For the text-containing cell, return its midpoint in (X, Y) coordinate format. 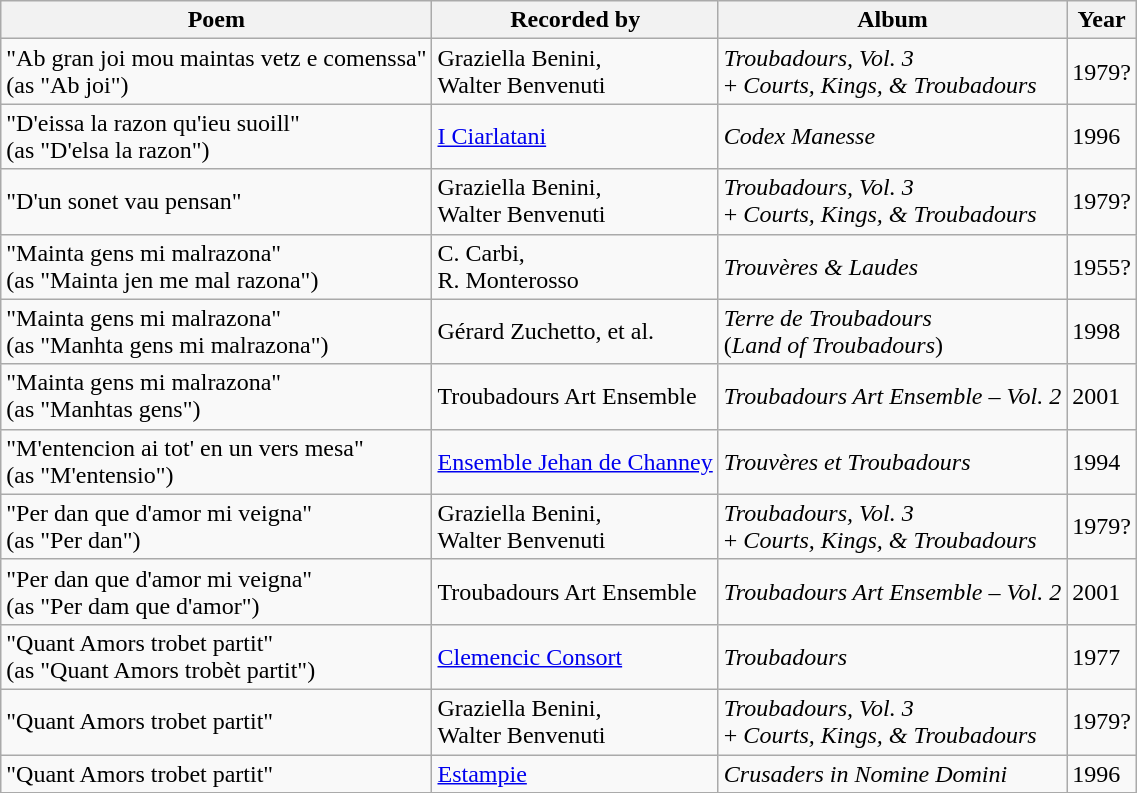
1998 (1102, 332)
Trouvères & Laudes (892, 266)
Trouvères et Troubadours (892, 462)
Estampie (575, 773)
Crusaders in Nomine Domini (892, 773)
Poem (216, 20)
"M'entencion ai tot' en un vers mesa" (as "M'entensio") (216, 462)
I Ciarlatani (575, 136)
"Mainta gens mi malrazona" (as "Manhtas gens") (216, 396)
Year (1102, 20)
"Mainta gens mi malrazona" (as "Mainta jen me mal razona") (216, 266)
Clemencic Consort (575, 656)
"Per dan que d'amor mi veigna" (as "Per dan") (216, 526)
"Ab gran joi mou maintas vetz e comenssa" (as "Ab joi") (216, 72)
1955? (1102, 266)
"D'un sonet vau pensan" (216, 202)
Troubadours (892, 656)
"Quant Amors trobet partit" (as "Quant Amors trobèt partit") (216, 656)
C. Carbi, R. Monterosso (575, 266)
Terre de Troubadours(Land of Troubadours) (892, 332)
Ensemble Jehan de Channey (575, 462)
Recorded by (575, 20)
Gérard Zuchetto, et al. (575, 332)
"Mainta gens mi malrazona" (as "Manhta gens mi malrazona") (216, 332)
"D'eissa la razon qu'ieu suoill" (as "D'elsa la razon") (216, 136)
Album (892, 20)
1977 (1102, 656)
Codex Manesse (892, 136)
1994 (1102, 462)
"Per dan que d'amor mi veigna" (as "Per dam que d'amor") (216, 592)
